Pinpoint the cell where the given text exists, returning its (x, y) midpoint coordinate. 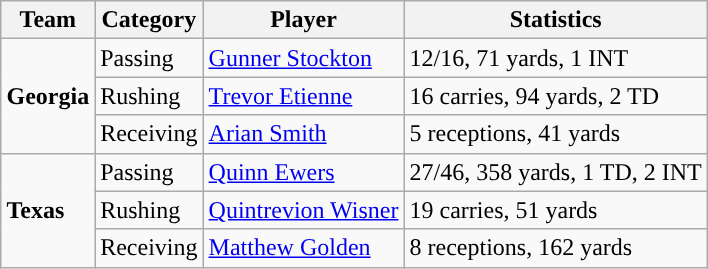
12/16, 71 yards, 1 INT (556, 58)
Category (149, 20)
8 receptions, 162 yards (556, 248)
27/46, 358 yards, 1 TD, 2 INT (556, 172)
Texas (48, 210)
Team (48, 20)
5 receptions, 41 yards (556, 134)
Quinn Ewers (304, 172)
Arian Smith (304, 134)
Quintrevion Wisner (304, 210)
Trevor Etienne (304, 96)
Georgia (48, 96)
Matthew Golden (304, 248)
Gunner Stockton (304, 58)
Player (304, 20)
19 carries, 51 yards (556, 210)
Statistics (556, 20)
16 carries, 94 yards, 2 TD (556, 96)
